Search for the cell housing the specified text and yield its (x, y) center coordinate. 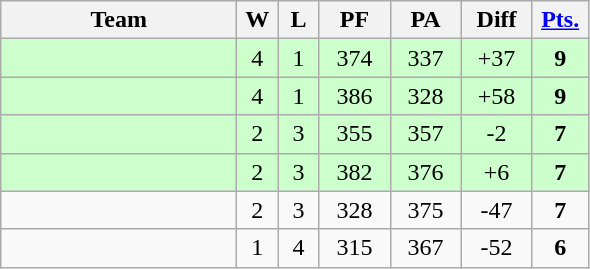
367 (426, 248)
382 (354, 172)
355 (354, 134)
W (258, 20)
-2 (496, 134)
+6 (496, 172)
Pts. (560, 20)
Diff (496, 20)
+58 (496, 96)
6 (560, 248)
357 (426, 134)
-52 (496, 248)
337 (426, 58)
-47 (496, 210)
315 (354, 248)
376 (426, 172)
Team (119, 20)
PA (426, 20)
386 (354, 96)
375 (426, 210)
374 (354, 58)
+37 (496, 58)
PF (354, 20)
L (298, 20)
